Find where the given text appears and provide that cell's center as [x, y] coordinate. 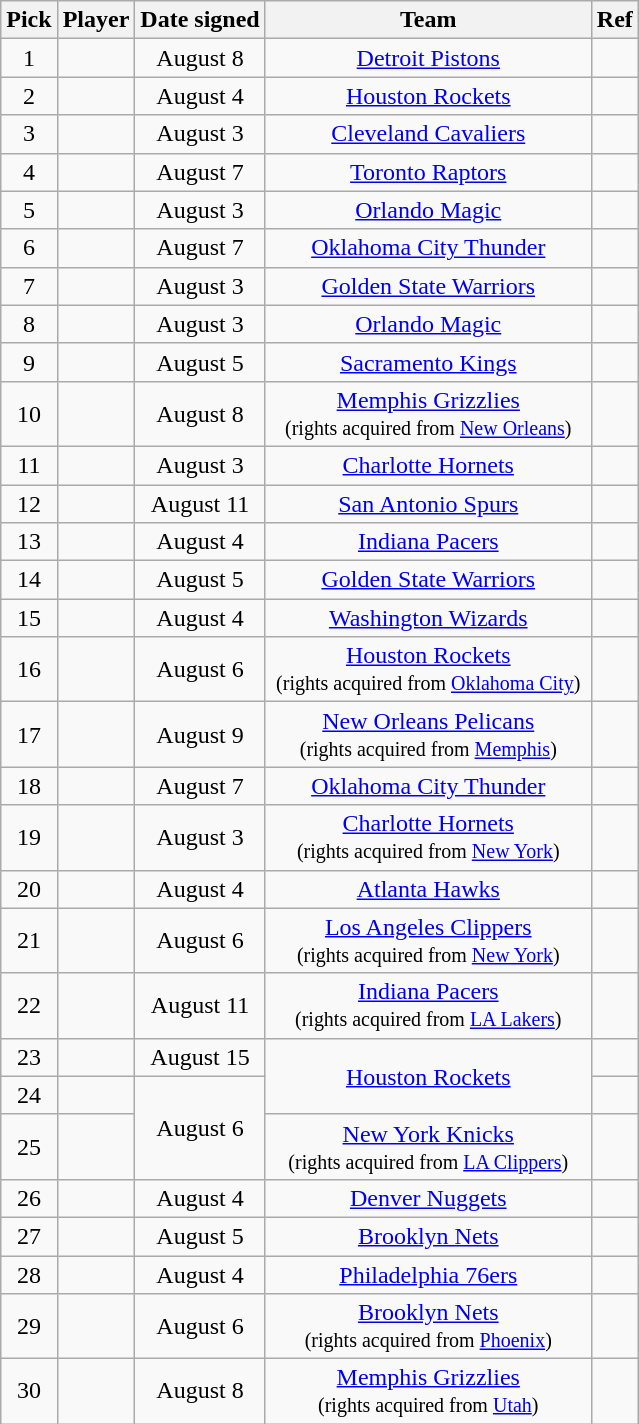
August 9 [200, 734]
Brooklyn Nets [428, 1236]
Date signed [200, 20]
18 [29, 786]
Charlotte Hornets [428, 465]
1 [29, 58]
8 [29, 324]
Ref [614, 20]
11 [29, 465]
17 [29, 734]
6 [29, 248]
22 [29, 1006]
Pick [29, 20]
2 [29, 96]
10 [29, 414]
7 [29, 286]
5 [29, 210]
Detroit Pistons [428, 58]
29 [29, 1326]
27 [29, 1236]
Philadelphia 76ers [428, 1275]
Memphis Grizzlies(rights acquired from Utah) [428, 1392]
4 [29, 172]
Denver Nuggets [428, 1198]
New York Knicks(rights acquired from LA Clippers) [428, 1146]
23 [29, 1057]
16 [29, 670]
Toronto Raptors [428, 172]
August 15 [200, 1057]
24 [29, 1095]
Indiana Pacers [428, 542]
19 [29, 838]
Team [428, 20]
Washington Wizards [428, 618]
20 [29, 889]
New Orleans Pelicans(rights acquired from Memphis) [428, 734]
9 [29, 362]
3 [29, 134]
Memphis Grizzlies(rights acquired from New Orleans) [428, 414]
25 [29, 1146]
Brooklyn Nets(rights acquired from Phoenix) [428, 1326]
28 [29, 1275]
26 [29, 1198]
13 [29, 542]
30 [29, 1392]
Player [96, 20]
12 [29, 503]
15 [29, 618]
14 [29, 580]
Los Angeles Clippers(rights acquired from New York) [428, 940]
Atlanta Hawks [428, 889]
21 [29, 940]
San Antonio Spurs [428, 503]
Charlotte Hornets(rights acquired from New York) [428, 838]
Cleveland Cavaliers [428, 134]
Indiana Pacers(rights acquired from LA Lakers) [428, 1006]
Houston Rockets(rights acquired from Oklahoma City) [428, 670]
Sacramento Kings [428, 362]
